Scan for the cell matching the given text and deliver its (x, y) coordinate at center. 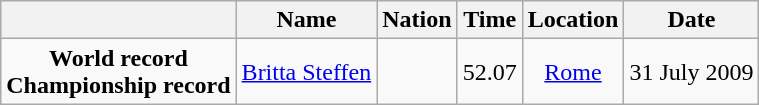
Location (573, 20)
Britta Steffen (306, 72)
Date (692, 20)
Time (490, 20)
52.07 (490, 72)
World record Championship record (118, 72)
Name (306, 20)
31 July 2009 (692, 72)
Nation (417, 20)
Rome (573, 72)
